Capture the cell that displays the provided text and extract its [X, Y] central coordinate. 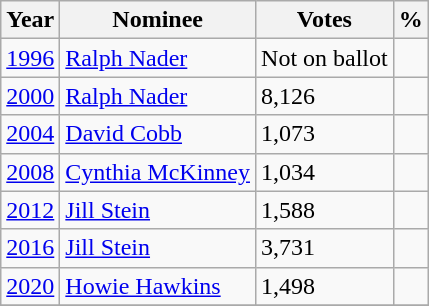
Nominee [158, 20]
1,498 [325, 286]
2000 [30, 96]
1996 [30, 58]
1,588 [325, 210]
1,073 [325, 134]
Not on ballot [325, 58]
Votes [325, 20]
2020 [30, 286]
David Cobb [158, 134]
1,034 [325, 172]
2012 [30, 210]
3,731 [325, 248]
Year [30, 20]
2004 [30, 134]
Howie Hawkins [158, 286]
2008 [30, 172]
Cynthia McKinney [158, 172]
% [410, 20]
8,126 [325, 96]
2016 [30, 248]
